Scan for the cell matching the given text and deliver its (x, y) coordinate at center. 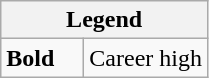
Career high (146, 58)
Legend (104, 20)
Bold (42, 58)
